Search for the cell housing the specified text and yield its (x, y) center coordinate. 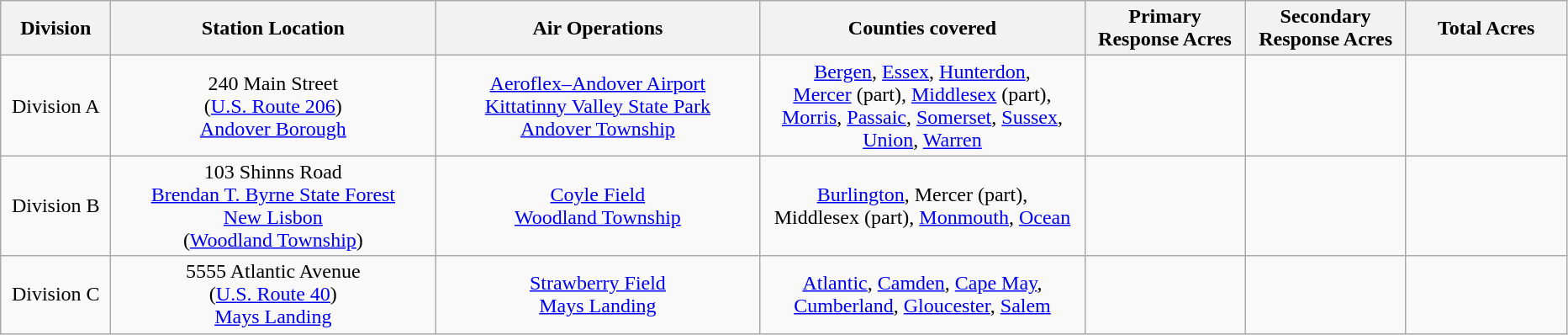
Division B (55, 205)
5555 Atlantic Avenue(U.S. Route 40)Mays Landing (273, 295)
Aeroflex–Andover AirportKittatinny Valley State ParkAndover Township (598, 106)
Bergen, Essex, Hunterdon, Mercer (part), Middlesex (part), Morris, Passaic, Somerset, Sussex, Union, Warren (922, 106)
240 Main Street(U.S. Route 206)Andover Borough (273, 106)
Station Location (273, 29)
Primary Response Acres (1165, 29)
Coyle FieldWoodland Township (598, 205)
Burlington, Mercer (part), Middlesex (part), Monmouth, Ocean (922, 205)
Secondary Response Acres (1325, 29)
103 Shinns RoadBrendan T. Byrne State ForestNew Lisbon(Woodland Township) (273, 205)
Division (55, 29)
Division A (55, 106)
Counties covered (922, 29)
Atlantic, Camden, Cape May, Cumberland, Gloucester, Salem (922, 295)
Total Acres (1486, 29)
Strawberry FieldMays Landing (598, 295)
Air Operations (598, 29)
Division C (55, 295)
